Find where the given text appears and provide that cell's center as (X, Y) coordinate. 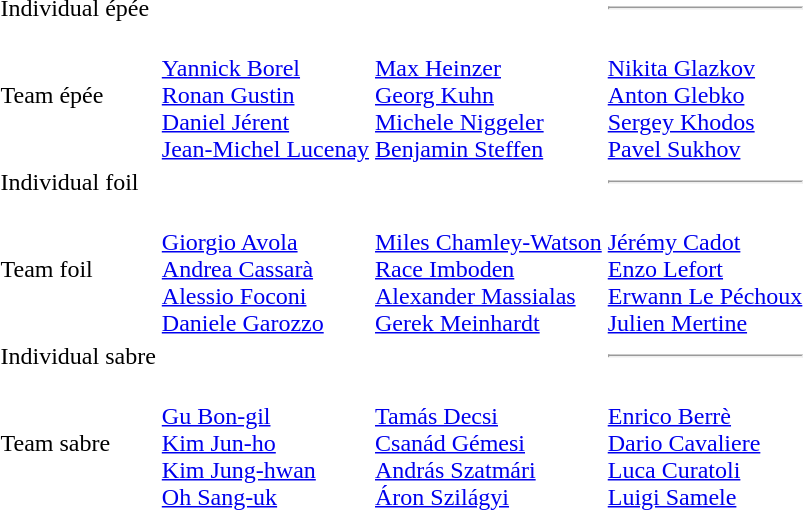
Max HeinzerGeorg KuhnMichele NiggelerBenjamin Steffen (489, 95)
Yannick BorelRonan GustinDaniel Jérent Jean-Michel Lucenay (265, 95)
Miles Chamley-WatsonRace ImbodenAlexander MassialasGerek Meinhardt (489, 269)
Giorgio AvolaAndrea CassaràAlessio FoconiDaniele Garozzo (265, 269)
